Extract the [X, Y] coordinate from the center of the cell holding the provided text.  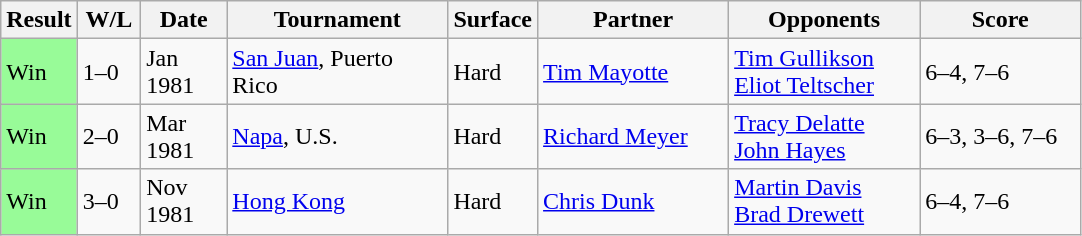
Martin Davis Brad Drewett [824, 202]
Napa, U.S. [338, 136]
Tim Mayotte [634, 72]
Nov 1981 [184, 202]
Hong Kong [338, 202]
3–0 [109, 202]
Chris Dunk [634, 202]
Tournament [338, 20]
Tim Gullikson Eliot Teltscher [824, 72]
Jan 1981 [184, 72]
Surface [493, 20]
Richard Meyer [634, 136]
6–3, 3–6, 7–6 [1000, 136]
Tracy Delatte John Hayes [824, 136]
Date [184, 20]
W/L [109, 20]
Opponents [824, 20]
San Juan, Puerto Rico [338, 72]
1–0 [109, 72]
Mar 1981 [184, 136]
Partner [634, 20]
2–0 [109, 136]
Result [39, 20]
Score [1000, 20]
